Locate the cell with the specified text and output its (x, y) center coordinate. 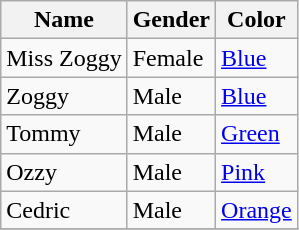
Female (171, 58)
Orange (257, 210)
Green (257, 134)
Pink (257, 172)
Gender (171, 20)
Cedric (64, 210)
Name (64, 20)
Color (257, 20)
Ozzy (64, 172)
Tommy (64, 134)
Miss Zoggy (64, 58)
Zoggy (64, 96)
